Extract the (x, y) coordinate from the center of the cell holding the provided text.  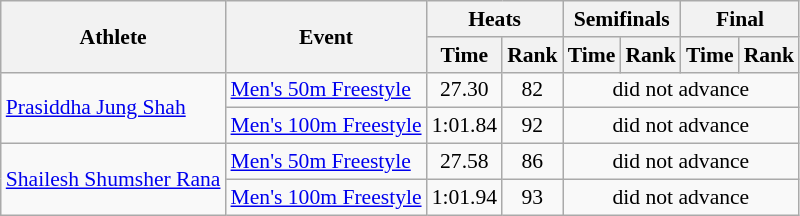
Semifinals (622, 19)
92 (532, 126)
Heats (495, 19)
27.30 (464, 90)
82 (532, 90)
86 (532, 162)
Shailesh Shumsher Rana (114, 180)
Athlete (114, 36)
27.58 (464, 162)
1:01.94 (464, 197)
Final (740, 19)
1:01.84 (464, 126)
Event (326, 36)
93 (532, 197)
Prasiddha Jung Shah (114, 108)
